Return (X, Y) of the center of cell containing provided text 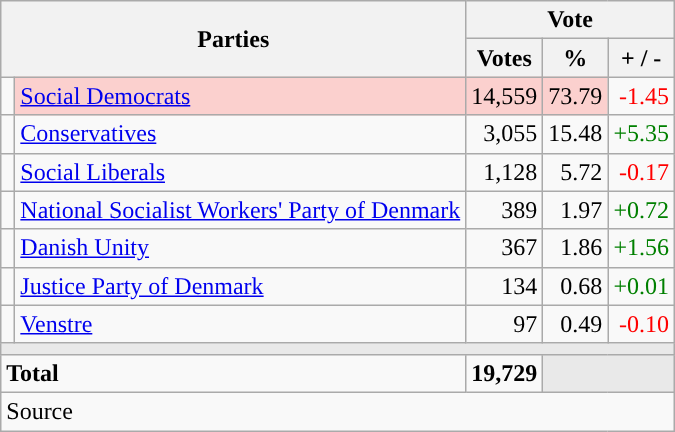
+ / - (642, 58)
0.68 (576, 286)
15.48 (576, 134)
Parties (234, 39)
Votes (504, 58)
1.86 (576, 248)
Danish Unity (240, 248)
1.97 (576, 210)
+1.56 (642, 248)
14,559 (504, 96)
Social Democrats (240, 96)
3,055 (504, 134)
5.72 (576, 172)
Justice Party of Denmark (240, 286)
134 (504, 286)
Conservatives (240, 134)
+5.35 (642, 134)
+0.01 (642, 286)
Vote (570, 20)
97 (504, 324)
% (576, 58)
-0.17 (642, 172)
Source (338, 411)
Total (234, 373)
389 (504, 210)
-0.10 (642, 324)
National Socialist Workers' Party of Denmark (240, 210)
0.49 (576, 324)
Social Liberals (240, 172)
73.79 (576, 96)
-1.45 (642, 96)
1,128 (504, 172)
+0.72 (642, 210)
367 (504, 248)
Venstre (240, 324)
19,729 (504, 373)
